Return the [X, Y] coordinate for the center point of the cell that contains the specified text.  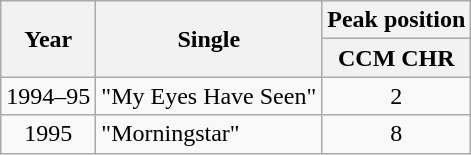
8 [396, 134]
1995 [48, 134]
Single [209, 39]
2 [396, 96]
Peak position [396, 20]
CCM CHR [396, 58]
Year [48, 39]
"Morningstar" [209, 134]
1994–95 [48, 96]
"My Eyes Have Seen" [209, 96]
